Search for the cell housing the specified text and yield its [x, y] center coordinate. 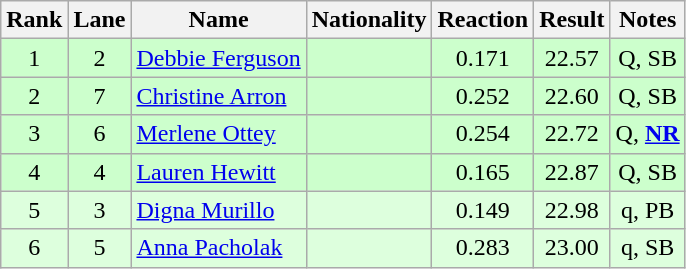
Reaction [483, 20]
Notes [648, 20]
Result [572, 20]
22.87 [572, 172]
0.283 [483, 248]
7 [100, 96]
23.00 [572, 248]
Lane [100, 20]
Anna Pacholak [218, 248]
q, SB [648, 248]
0.254 [483, 134]
Christine Arron [218, 96]
Q, NR [648, 134]
0.165 [483, 172]
22.60 [572, 96]
Lauren Hewitt [218, 172]
Name [218, 20]
Merlene Ottey [218, 134]
Digna Murillo [218, 210]
Rank [34, 20]
22.98 [572, 210]
q, PB [648, 210]
22.72 [572, 134]
Nationality [369, 20]
0.171 [483, 58]
22.57 [572, 58]
1 [34, 58]
0.252 [483, 96]
Debbie Ferguson [218, 58]
0.149 [483, 210]
